Return [x, y] of the center of cell containing provided text 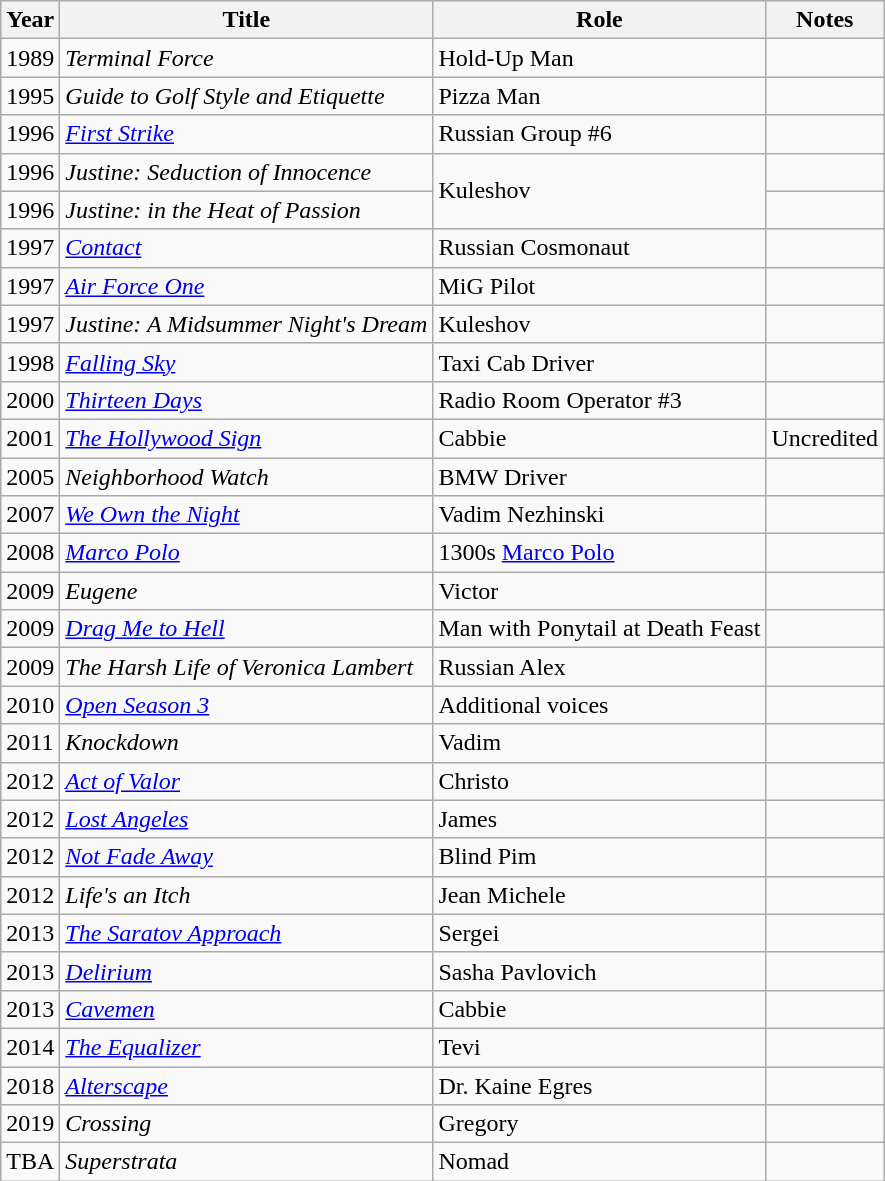
Air Force One [246, 286]
Vadim Nezhinski [600, 515]
Uncredited [825, 438]
Taxi Cab Driver [600, 362]
2008 [30, 553]
2018 [30, 1085]
TBA [30, 1162]
First Strike [246, 134]
Life's an Itch [246, 895]
Tevi [600, 1047]
Knockdown [246, 743]
2005 [30, 477]
Cavemen [246, 1009]
Radio Room Operator #3 [600, 400]
Sergei [600, 933]
Justine: in the Heat of Passion [246, 210]
Justine: Seduction of Innocence [246, 172]
Role [600, 20]
MiG Pilot [600, 286]
1995 [30, 96]
Russian Group #6 [600, 134]
Victor [600, 591]
Not Fade Away [246, 857]
1998 [30, 362]
Delirium [246, 971]
Falling Sky [246, 362]
Hold-Up Man [600, 58]
Russian Cosmonaut [600, 248]
1300s Marco Polo [600, 553]
Drag Me to Hell [246, 629]
Pizza Man [600, 96]
Superstrata [246, 1162]
Terminal Force [246, 58]
Nomad [600, 1162]
2007 [30, 515]
2011 [30, 743]
Alterscape [246, 1085]
Guide to Golf Style and Etiquette [246, 96]
Thirteen Days [246, 400]
The Saratov Approach [246, 933]
Dr. Kaine Egres [600, 1085]
Blind Pim [600, 857]
Russian Alex [600, 667]
Eugene [246, 591]
2014 [30, 1047]
Lost Angeles [246, 819]
2019 [30, 1124]
The Equalizer [246, 1047]
2001 [30, 438]
Vadim [600, 743]
Gregory [600, 1124]
Marco Polo [246, 553]
Contact [246, 248]
BMW Driver [600, 477]
The Hollywood Sign [246, 438]
Jean Michele [600, 895]
Man with Ponytail at Death Feast [600, 629]
Neighborhood Watch [246, 477]
Additional voices [600, 705]
Title [246, 20]
Justine: A Midsummer Night's Dream [246, 324]
The Harsh Life of Veronica Lambert [246, 667]
We Own the Night [246, 515]
2000 [30, 400]
Notes [825, 20]
Year [30, 20]
1989 [30, 58]
Open Season 3 [246, 705]
Christo [600, 781]
Act of Valor [246, 781]
2010 [30, 705]
Sasha Pavlovich [600, 971]
Crossing [246, 1124]
James [600, 819]
